Determine the [X, Y] coordinate at the center of the cell enclosing the given text.  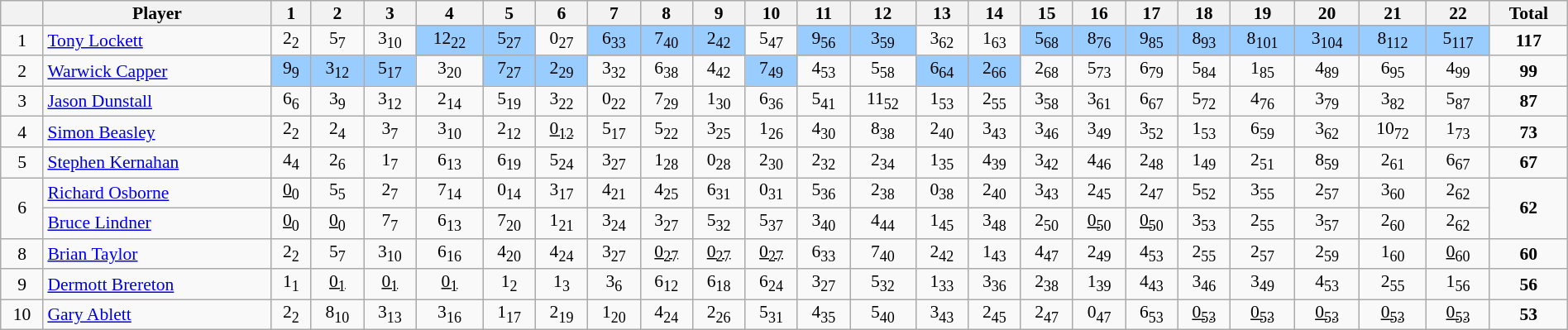
232 [824, 162]
616 [450, 255]
324 [614, 223]
524 [561, 162]
139 [1098, 285]
Tony Lockett [157, 41]
77 [390, 223]
Player [157, 13]
014 [509, 194]
541 [824, 101]
Simon Beasley [157, 132]
729 [667, 101]
810 [337, 314]
133 [941, 285]
20 [1327, 13]
425 [667, 194]
443 [1151, 285]
636 [771, 101]
353 [1204, 223]
624 [771, 285]
618 [718, 285]
519 [509, 101]
893 [1204, 41]
612 [667, 285]
39 [337, 101]
340 [824, 223]
584 [1204, 71]
022 [614, 101]
8112 [1393, 41]
Total [1528, 13]
838 [883, 132]
53 [1528, 314]
212 [509, 132]
18 [1204, 13]
587 [1459, 101]
5117 [1459, 41]
249 [1098, 255]
248 [1151, 162]
336 [994, 285]
447 [1047, 255]
128 [667, 162]
985 [1151, 41]
619 [509, 162]
653 [1151, 314]
320 [450, 71]
012 [561, 132]
Warwick Capper [157, 71]
382 [1393, 101]
695 [1393, 71]
568 [1047, 41]
358 [1047, 101]
332 [614, 71]
261 [1393, 162]
73 [1528, 132]
130 [718, 101]
442 [718, 71]
031 [771, 194]
268 [1047, 71]
876 [1098, 41]
260 [1393, 223]
229 [561, 71]
120 [614, 314]
355 [1262, 194]
259 [1327, 255]
Stephen Kernahan [157, 162]
322 [561, 101]
Gary Ablett [157, 314]
527 [509, 41]
250 [1047, 223]
956 [824, 41]
348 [994, 223]
638 [667, 71]
7 [614, 13]
56 [1528, 285]
859 [1327, 162]
558 [883, 71]
573 [1098, 71]
420 [509, 255]
359 [883, 41]
Richard Osborne [157, 194]
435 [824, 314]
352 [1151, 132]
185 [1262, 71]
028 [718, 162]
531 [771, 314]
547 [771, 41]
631 [718, 194]
361 [1098, 101]
1222 [450, 41]
552 [1204, 194]
540 [883, 314]
230 [771, 162]
234 [883, 162]
160 [1393, 255]
714 [450, 194]
67 [1528, 162]
16 [1098, 13]
15 [1047, 13]
60 [1528, 255]
156 [1459, 285]
44 [291, 162]
173 [1459, 132]
36 [614, 285]
135 [941, 162]
26 [337, 162]
060 [1459, 255]
679 [1151, 71]
047 [1098, 314]
226 [718, 314]
749 [771, 71]
149 [1204, 162]
317 [561, 194]
536 [824, 194]
1152 [883, 101]
038 [941, 194]
659 [1262, 132]
421 [614, 194]
572 [1204, 101]
24 [337, 132]
3104 [1327, 41]
27 [390, 194]
Jason Dunstall [157, 101]
664 [941, 71]
143 [994, 255]
446 [1098, 162]
444 [883, 223]
357 [1327, 223]
537 [771, 223]
313 [390, 314]
499 [1459, 71]
Dermott Brereton [157, 285]
266 [994, 71]
145 [941, 223]
66 [291, 101]
21 [1393, 13]
214 [450, 101]
430 [824, 132]
19 [1262, 13]
121 [561, 223]
1072 [1393, 132]
219 [561, 314]
Bruce Lindner [157, 223]
8101 [1262, 41]
360 [1393, 194]
720 [509, 223]
439 [994, 162]
55 [337, 194]
379 [1327, 101]
Brian Taylor [157, 255]
325 [718, 132]
522 [667, 132]
87 [1528, 101]
727 [509, 71]
37 [390, 132]
14 [994, 13]
163 [994, 41]
126 [771, 132]
62 [1528, 208]
342 [1047, 162]
316 [450, 314]
251 [1262, 162]
489 [1327, 71]
476 [1262, 101]
